Scan for the cell matching the given text and deliver its [X, Y] coordinate at center. 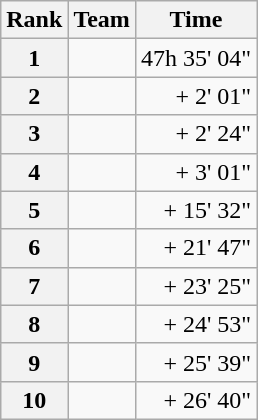
Team [102, 20]
+ 24' 53" [196, 324]
47h 35' 04" [196, 58]
Time [196, 20]
1 [34, 58]
+ 15' 32" [196, 210]
Rank [34, 20]
4 [34, 172]
9 [34, 362]
6 [34, 248]
+ 25' 39" [196, 362]
+ 21' 47" [196, 248]
+ 26' 40" [196, 400]
8 [34, 324]
+ 23' 25" [196, 286]
+ 2' 24" [196, 134]
5 [34, 210]
2 [34, 96]
10 [34, 400]
7 [34, 286]
3 [34, 134]
+ 3' 01" [196, 172]
+ 2' 01" [196, 96]
